Detect which cell encompasses the target text, then output its (X, Y) center coordinate. 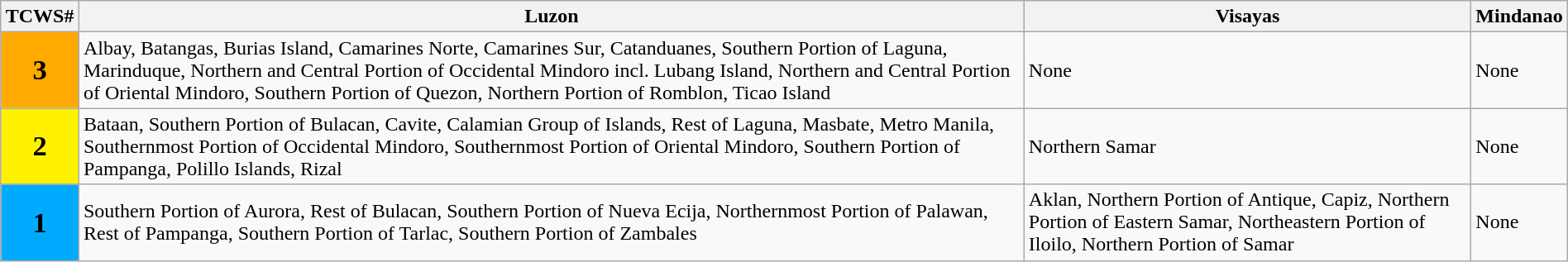
2 (40, 146)
TCWS# (40, 17)
Visayas (1247, 17)
Mindanao (1519, 17)
Northern Samar (1247, 146)
Luzon (551, 17)
1 (40, 222)
Aklan, Northern Portion of Antique, Capiz, Northern Portion of Eastern Samar, Northeastern Portion of Iloilo, Northern Portion of Samar (1247, 222)
3 (40, 70)
